Scan for the cell matching the given text and deliver its (x, y) coordinate at center. 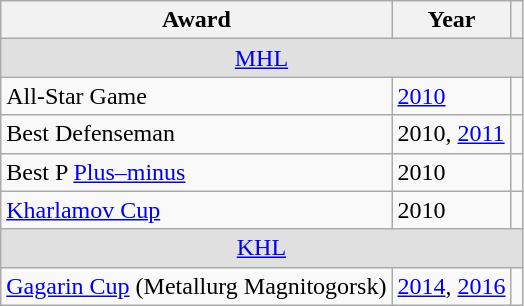
KHL (262, 248)
Award (196, 20)
All-Star Game (196, 96)
2010, 2011 (452, 134)
Kharlamov Cup (196, 210)
2014, 2016 (452, 286)
Year (452, 20)
MHL (262, 58)
Best P Plus–minus (196, 172)
Best Defenseman (196, 134)
Gagarin Cup (Metallurg Magnitogorsk) (196, 286)
